From the cell containing the given text, extract its center point as (x, y) coordinate. 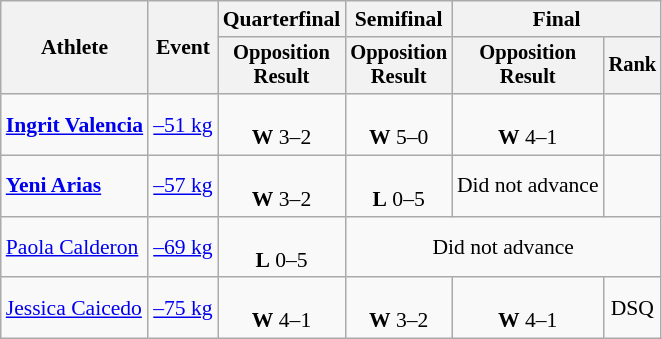
Quarterfinal (282, 19)
Paola Calderon (74, 248)
–51 kg (182, 124)
Jessica Caicedo (74, 308)
Ingrit Valencia (74, 124)
Yeni Arias (74, 186)
Rank (633, 66)
–75 kg (182, 308)
Semifinal (398, 19)
W 5–0 (398, 124)
Athlete (74, 48)
DSQ (633, 308)
–69 kg (182, 248)
–57 kg (182, 186)
Event (182, 48)
Final (556, 19)
